Identify which cell holds the provided text, then report its [x, y] central coordinate. 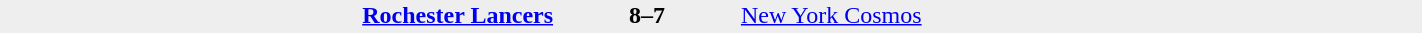
New York Cosmos [910, 15]
Rochester Lancers [384, 15]
8–7 [648, 15]
